Detect which cell encompasses the target text, then output its [x, y] center coordinate. 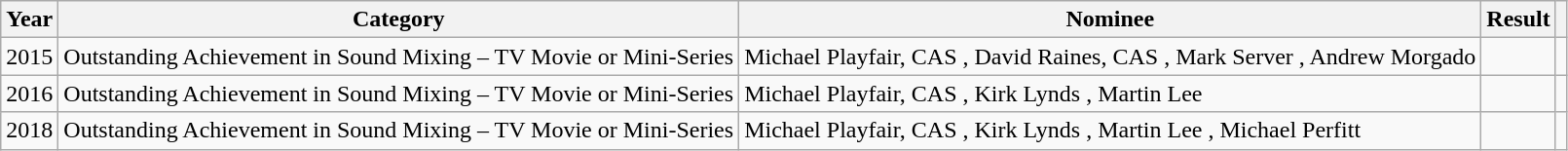
Nominee [1110, 19]
Michael Playfair, CAS , Kirk Lynds , Martin Lee , Michael Perfitt [1110, 131]
2016 [29, 94]
Category [399, 19]
Michael Playfair, CAS , Kirk Lynds , Martin Lee [1110, 94]
Result [1518, 19]
Michael Playfair, CAS , David Raines, CAS , Mark Server , Andrew Morgado [1110, 57]
2018 [29, 131]
2015 [29, 57]
Year [29, 19]
